Capture the cell that displays the provided text and extract its (x, y) central coordinate. 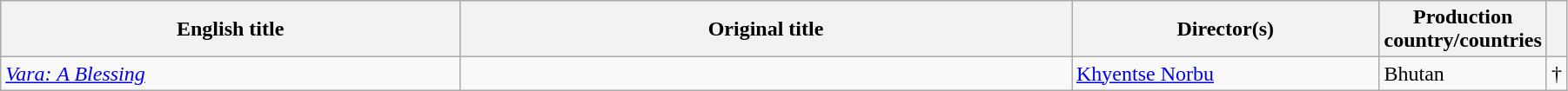
Khyentse Norbu (1225, 74)
Bhutan (1463, 74)
† (1556, 74)
Production country/countries (1463, 29)
Vara: A Blessing (231, 74)
Original title (766, 29)
English title (231, 29)
Director(s) (1225, 29)
